Extract the (x, y) coordinate from the center of the cell holding the provided text.  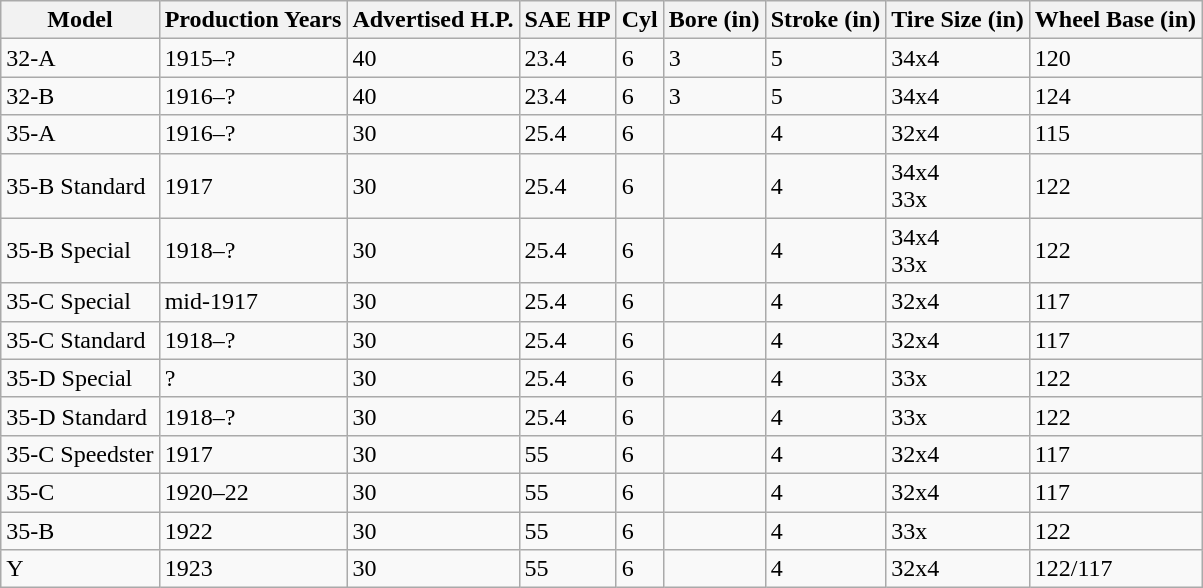
Y (80, 569)
Production Years (253, 20)
Tire Size (in) (958, 20)
120 (1115, 58)
35-D Standard (80, 416)
115 (1115, 134)
32-A (80, 58)
Bore (in) (714, 20)
Advertised H.P. (433, 20)
35-B Standard (80, 186)
Stroke (in) (826, 20)
35-C (80, 492)
1915–? (253, 58)
? (253, 378)
35-C Special (80, 302)
122/117 (1115, 569)
32-B (80, 96)
Model (80, 20)
35-D Special (80, 378)
Wheel Base (in) (1115, 20)
35-B Special (80, 250)
1923 (253, 569)
1920–22 (253, 492)
mid-1917 (253, 302)
SAE HP (568, 20)
124 (1115, 96)
Cyl (640, 20)
35-C Standard (80, 340)
35-C Speedster (80, 454)
1922 (253, 531)
35-A (80, 134)
35-B (80, 531)
